Return the (x, y) coordinate for the center point of the cell that contains the specified text.  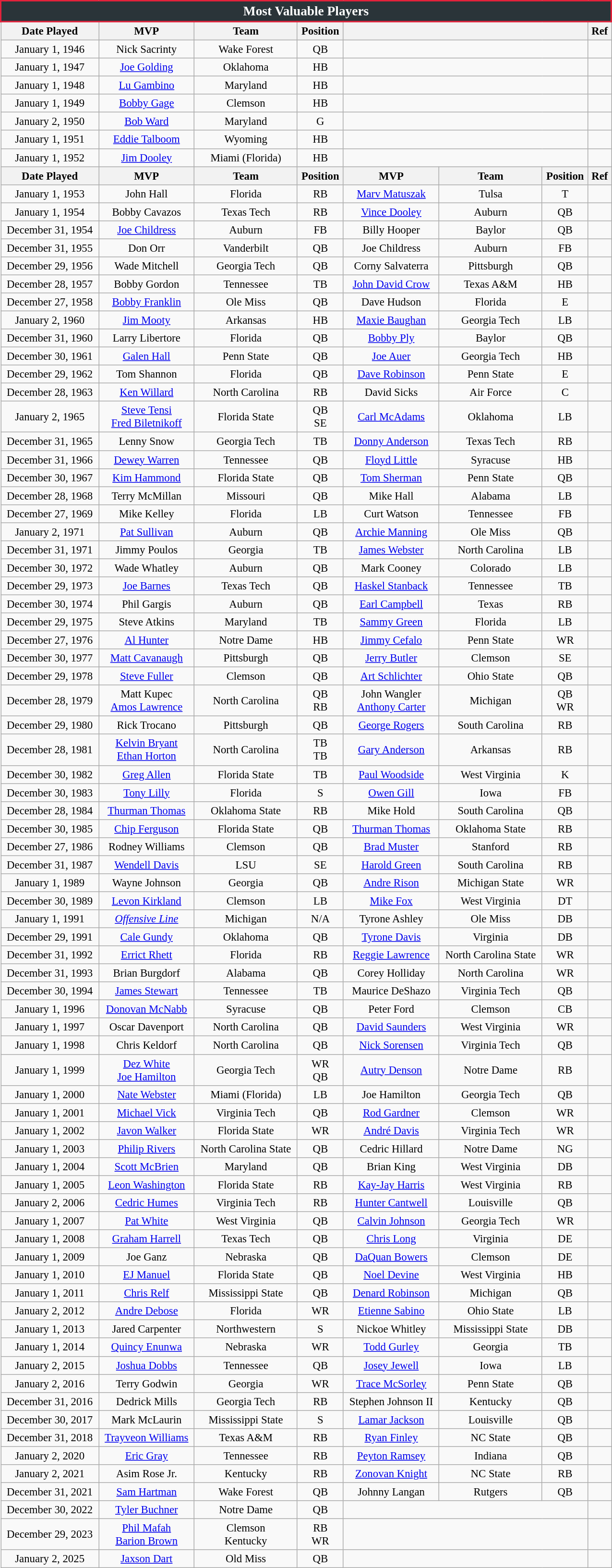
Rutgers (491, 1492)
Billy Hooper (391, 230)
Tom Shannon (147, 374)
December 28, 1979 (50, 700)
Cale Gundy (147, 937)
Wyoming (246, 140)
January 1, 2013 (50, 1329)
January 2, 2006 (50, 1203)
January 2, 2015 (50, 1365)
Matt KupecAmos Lawrence (147, 700)
James Webster (391, 550)
Peyton Ramsey (391, 1456)
Pat White (147, 1221)
Zonovan Knight (391, 1474)
Maxie Baughan (391, 320)
Texas (491, 604)
John Hall (147, 194)
December 30, 1967 (50, 478)
Chris Long (391, 1239)
RBWR (320, 1534)
Scott McBrien (147, 1167)
Paul Woodside (391, 774)
December 27, 1986 (50, 847)
January 1, 1997 (50, 1028)
Jimmy Cefalo (391, 640)
Nickoe Whitley (391, 1329)
January 1, 2008 (50, 1239)
Kay-Jay Harris (391, 1185)
Tulsa (491, 194)
December 28, 1968 (50, 496)
Wayne Johnson (147, 883)
Eddie Talboom (147, 140)
DaQuan Bowers (391, 1257)
Joe Ganz (147, 1257)
Dedrick Mills (147, 1401)
January 1, 1951 (50, 140)
C (565, 392)
January 1, 2005 (50, 1185)
January 1, 2004 (50, 1167)
Brad Muster (391, 847)
January 1, 2010 (50, 1275)
André Davis (391, 1130)
January 1, 1948 (50, 86)
Donny Anderson (391, 441)
Vanderbilt (246, 248)
Michigan State (491, 883)
December 29, 2023 (50, 1534)
QBRB (320, 700)
Bobby Gage (147, 103)
January 1, 1946 (50, 49)
December 30, 2017 (50, 1420)
Cedric Humes (147, 1203)
January 1, 1954 (50, 212)
QBSE (320, 417)
Mike Kelley (147, 514)
December 31, 1960 (50, 338)
Calvin Johnson (391, 1221)
January 1, 1996 (50, 1009)
December 31, 1993 (50, 973)
Joe Golding (147, 67)
Lenny Snow (147, 441)
January 1, 1991 (50, 919)
December 31, 2016 (50, 1401)
December 30, 1983 (50, 793)
December 28, 1957 (50, 284)
Hunter Cantwell (391, 1203)
Sam Hartman (147, 1492)
G (320, 122)
Gary Anderson (391, 750)
Dez WhiteJoe Hamilton (147, 1070)
January 2, 1950 (50, 122)
Phil Gargis (147, 604)
January 1, 2011 (50, 1293)
January 1, 2014 (50, 1347)
LSU (246, 865)
January 2, 2021 (50, 1474)
Don Orr (147, 248)
Ken Willard (147, 392)
Joe Auer (391, 356)
Brian Burgdorf (147, 973)
January 2, 1965 (50, 417)
December 28, 1963 (50, 392)
Tyrone Davis (391, 937)
T (565, 194)
John Wangler Anthony Carter (391, 700)
Jared Carpenter (147, 1329)
Dave Hudson (391, 302)
ClemsonKentucky (246, 1534)
Quincy Enunwa (147, 1347)
Offensive Line (147, 919)
TBTB (320, 750)
Sammy Green (391, 622)
Etienne Sabino (391, 1311)
Stephen Johnson II (391, 1401)
January 1, 1999 (50, 1070)
December 30, 1982 (50, 774)
Terry McMillan (147, 496)
Steve Fuller (147, 676)
Curt Watson (391, 514)
Andre Debose (147, 1311)
Lamar Jackson (391, 1420)
Jim Dooley (147, 158)
Haskel Stanback (391, 586)
December 30, 1977 (50, 658)
Steve Atkins (147, 622)
Josey Jewell (391, 1365)
Rodney Williams (147, 847)
December 30, 1985 (50, 829)
Cedric Hillard (391, 1149)
Joe Barnes (147, 586)
Joshua Dobbs (147, 1365)
Corny Salvaterra (391, 266)
DT (565, 901)
Floyd Little (391, 460)
Kim Hammond (147, 478)
Old Miss (246, 1559)
Jim Mooty (147, 320)
Bob Ward (147, 122)
Philip Rivers (147, 1149)
Todd Gurley (391, 1347)
December 27, 1958 (50, 302)
December 29, 1991 (50, 937)
Larry Libertore (147, 338)
Chip Ferguson (147, 829)
QBWR (565, 700)
Peter Ford (391, 1009)
December 31, 1971 (50, 550)
Air Force (491, 392)
Colorado (491, 568)
Johnny Langan (391, 1492)
Leon Washington (147, 1185)
December 31, 1955 (50, 248)
Vince Dooley (391, 212)
Steve TensiFred Biletnikoff (147, 417)
January 1, 2009 (50, 1257)
January 1, 2002 (50, 1130)
December 30, 1974 (50, 604)
Nate Webster (147, 1094)
K (565, 774)
Javon Walker (147, 1130)
David Saunders (391, 1028)
January 1, 1953 (50, 194)
December 29, 1973 (50, 586)
January 1, 2001 (50, 1113)
Al Hunter (147, 640)
Asim Rose Jr. (147, 1474)
Tom Sherman (391, 478)
Owen Gill (391, 793)
Joe Hamilton (391, 1094)
Northwestern (246, 1329)
Tyrone Ashley (391, 919)
Greg Allen (147, 774)
Dave Robinson (391, 374)
Jerry Butler (391, 658)
Chris Keldorf (147, 1045)
Wendell Davis (147, 865)
January 1, 2000 (50, 1094)
WRQB (320, 1070)
December 29, 1978 (50, 676)
Wade Mitchell (147, 266)
Bobby Gordon (147, 284)
Ryan Finley (391, 1438)
Jaxson Dart (147, 1559)
Pat Sullivan (147, 532)
Oscar Davenport (147, 1028)
George Rogers (391, 725)
Tyler Buchner (147, 1510)
December 31, 2021 (50, 1492)
Stanford (491, 847)
Galen Hall (147, 356)
December 27, 1969 (50, 514)
Art Schlichter (391, 676)
December 31, 1965 (50, 441)
January 2, 1960 (50, 320)
NG (565, 1149)
Corey Holliday (391, 973)
James Stewart (147, 991)
Maurice DeShazo (391, 991)
Reggie Lawrence (391, 955)
Andre Rison (391, 883)
Trayveon Williams (147, 1438)
January 1, 1952 (50, 158)
December 28, 1981 (50, 750)
Trace McSorley (391, 1384)
Bobby Franklin (147, 302)
Lu Gambino (147, 86)
December 29, 1962 (50, 374)
Kelvin BryantEthan Horton (147, 750)
January 1, 1998 (50, 1045)
January 1, 1947 (50, 67)
Matt Cavanaugh (147, 658)
N/A (320, 919)
December 30, 2022 (50, 1510)
Phil MafahBarion Brown (147, 1534)
Brian King (391, 1167)
Indiana (491, 1456)
December 31, 1954 (50, 230)
Harold Green (391, 865)
Bobby Cavazos (147, 212)
December 31, 1992 (50, 955)
December 31, 2018 (50, 1438)
December 29, 1956 (50, 266)
December 29, 1975 (50, 622)
Carl McAdams (391, 417)
Graham Harrell (147, 1239)
Terry Godwin (147, 1384)
Noel Devine (391, 1275)
January 2, 2016 (50, 1384)
Most Valuable Players (306, 12)
Chris Relf (147, 1293)
Rick Trocano (147, 725)
Archie Manning (391, 532)
January 2, 2012 (50, 1311)
CB (565, 1009)
Wade Whatley (147, 568)
Nick Sacrinty (147, 49)
December 31, 1966 (50, 460)
Mike Fox (391, 901)
January 1, 1989 (50, 883)
Rod Gardner (391, 1113)
January 2, 2025 (50, 1559)
December 28, 1984 (50, 810)
Nick Sorensen (391, 1045)
EJ Manuel (147, 1275)
Tony Lilly (147, 793)
Michael Vick (147, 1113)
January 1, 2003 (50, 1149)
Errict Rhett (147, 955)
Jimmy Poulos (147, 550)
December 30, 1972 (50, 568)
Denard Robinson (391, 1293)
December 29, 1980 (50, 725)
John David Crow (391, 284)
December 30, 1961 (50, 356)
January 2, 1971 (50, 532)
December 30, 1994 (50, 991)
Marv Matuszak (391, 194)
Mike Hold (391, 810)
Eric Gray (147, 1456)
December 27, 1976 (50, 640)
December 31, 1987 (50, 865)
Mark Cooney (391, 568)
January 1, 2007 (50, 1221)
December 30, 1989 (50, 901)
Missouri (246, 496)
January 2, 2020 (50, 1456)
Earl Campbell (391, 604)
Levon Kirkland (147, 901)
Mike Hall (391, 496)
January 1, 1949 (50, 103)
Bobby Ply (391, 338)
David Sicks (391, 392)
Dewey Warren (147, 460)
Autry Denson (391, 1070)
Donovan McNabb (147, 1009)
Mark McLaurin (147, 1420)
